From the cell containing the given text, extract its center point as (X, Y) coordinate. 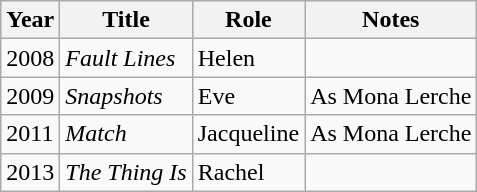
2011 (30, 134)
Role (248, 20)
The Thing Is (126, 172)
2013 (30, 172)
Fault Lines (126, 58)
Snapshots (126, 96)
Year (30, 20)
Rachel (248, 172)
2008 (30, 58)
Eve (248, 96)
Match (126, 134)
Helen (248, 58)
2009 (30, 96)
Title (126, 20)
Notes (391, 20)
Jacqueline (248, 134)
